Return [X, Y] of the center of cell containing provided text 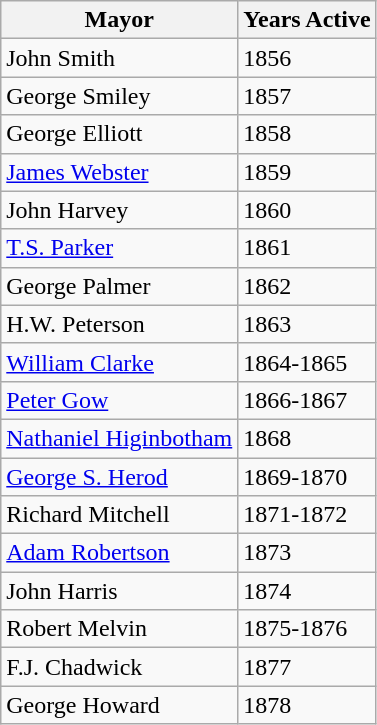
James Webster [120, 172]
1856 [307, 58]
1869-1870 [307, 477]
1877 [307, 667]
1863 [307, 324]
T.S. Parker [120, 248]
F.J. Chadwick [120, 667]
John Harvey [120, 210]
1862 [307, 286]
Years Active [307, 20]
1858 [307, 134]
1874 [307, 591]
H.W. Peterson [120, 324]
1871-1872 [307, 515]
George Elliott [120, 134]
Nathaniel Higinbotham [120, 438]
William Clarke [120, 362]
1866-1867 [307, 400]
1878 [307, 705]
1864-1865 [307, 362]
Robert Melvin [120, 629]
1873 [307, 553]
1860 [307, 210]
George Palmer [120, 286]
1859 [307, 172]
John Smith [120, 58]
1868 [307, 438]
Mayor [120, 20]
George S. Herod [120, 477]
George Howard [120, 705]
George Smiley [120, 96]
Peter Gow [120, 400]
Richard Mitchell [120, 515]
1861 [307, 248]
1857 [307, 96]
Adam Robertson [120, 553]
John Harris [120, 591]
1875-1876 [307, 629]
